Pinpoint the cell where the given text exists, returning its (X, Y) midpoint coordinate. 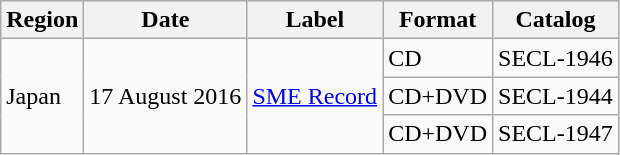
SECL-1944 (556, 96)
SECL-1947 (556, 134)
SME Record (315, 96)
17 August 2016 (166, 96)
CD (438, 58)
Date (166, 20)
SECL-1946 (556, 58)
Label (315, 20)
Catalog (556, 20)
Format (438, 20)
Region (42, 20)
Japan (42, 96)
